Find where the given text appears and provide that cell's center as [X, Y] coordinate. 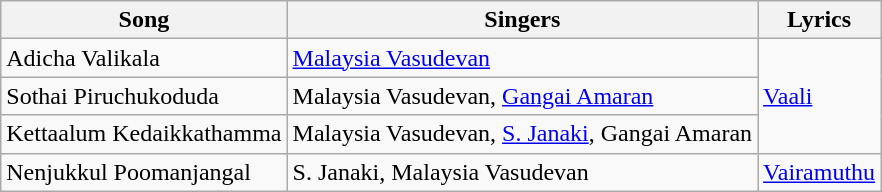
Nenjukkul Poomanjangal [144, 172]
Vaali [820, 96]
Sothai Piruchukoduda [144, 96]
Adicha Valikala [144, 58]
Malaysia Vasudevan [522, 58]
Lyrics [820, 20]
Vairamuthu [820, 172]
S. Janaki, Malaysia Vasudevan [522, 172]
Kettaalum Kedaikkathamma [144, 134]
Song [144, 20]
Singers [522, 20]
Malaysia Vasudevan, S. Janaki, Gangai Amaran [522, 134]
Malaysia Vasudevan, Gangai Amaran [522, 96]
